Search for the cell housing the specified text and yield its [x, y] center coordinate. 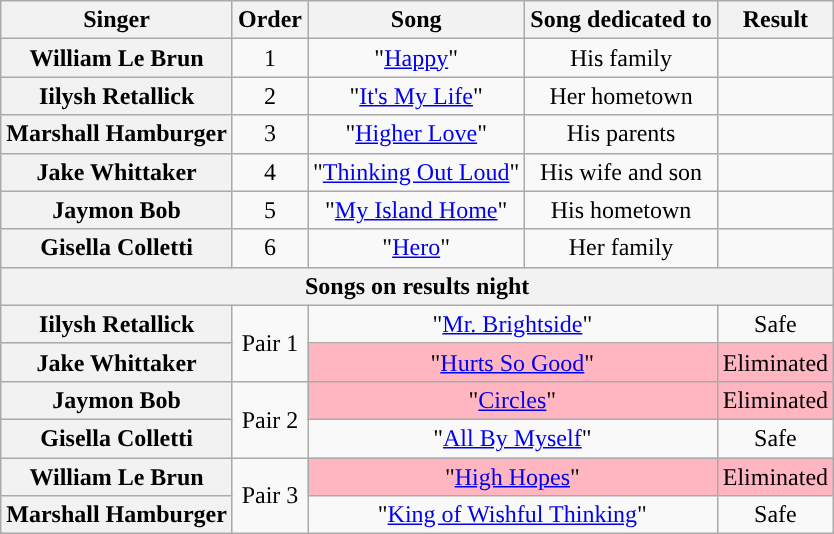
"Hurts So Good" [513, 362]
4 [270, 172]
Her family [621, 248]
"My Island Home" [416, 210]
"All By Myself" [513, 438]
Pair 1 [270, 343]
His family [621, 58]
"High Hopes" [513, 477]
Pair 3 [270, 496]
His wife and son [621, 172]
Singer [117, 20]
"Higher Love" [416, 134]
Order [270, 20]
6 [270, 248]
His parents [621, 134]
Result [775, 20]
"Mr. Brightside" [513, 324]
2 [270, 96]
"Thinking Out Loud" [416, 172]
"King of Wishful Thinking" [513, 515]
Pair 2 [270, 419]
5 [270, 210]
"Circles" [513, 400]
"Happy" [416, 58]
3 [270, 134]
"Hero" [416, 248]
1 [270, 58]
Her hometown [621, 96]
"It's My Life" [416, 96]
Song [416, 20]
Songs on results night [418, 286]
His hometown [621, 210]
Song dedicated to [621, 20]
